Pinpoint the cell where the given text exists, returning its [x, y] midpoint coordinate. 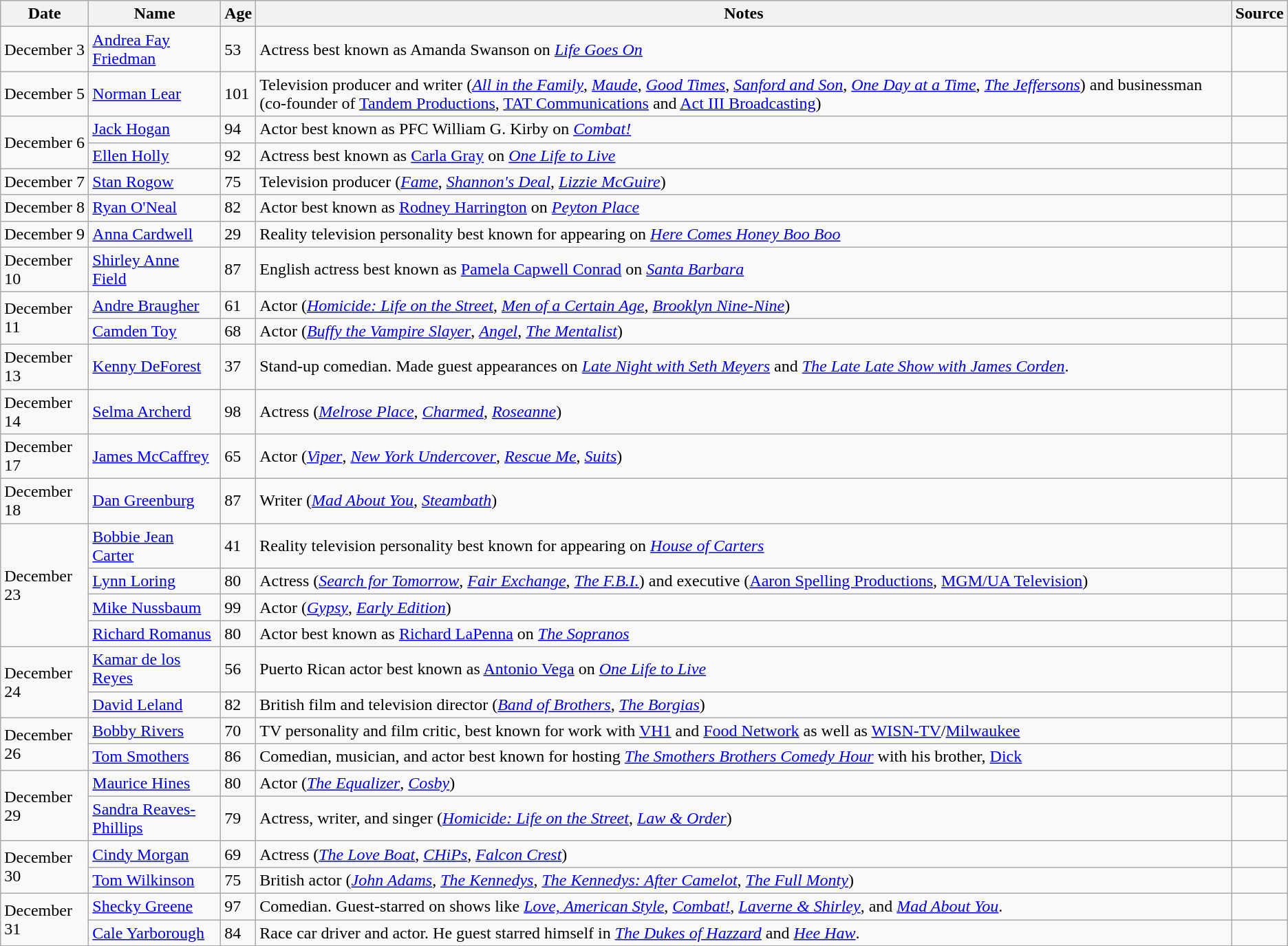
Sandra Reaves-Phillips [155, 819]
Norman Lear [155, 94]
English actress best known as Pamela Capwell Conrad on Santa Barbara [744, 270]
Writer (Mad About You, Steambath) [744, 501]
Actor (Viper, New York Undercover, Rescue Me, Suits) [744, 457]
69 [238, 854]
Kamar de los Reyes [155, 669]
Tom Wilkinson [155, 880]
David Leland [155, 705]
Cindy Morgan [155, 854]
Actor best known as PFC William G. Kirby on Combat! [744, 129]
December 23 [45, 585]
Reality television personality best known for appearing on House of Carters [744, 546]
December 3 [45, 50]
Bobbie Jean Carter [155, 546]
Bobby Rivers [155, 731]
Television producer (Fame, Shannon's Deal, Lizzie McGuire) [744, 182]
Stand-up comedian. Made guest appearances on Late Night with Seth Meyers and The Late Late Show with James Corden. [744, 366]
December 5 [45, 94]
Actor (Buffy the Vampire Slayer, Angel, The Mentalist) [744, 331]
Actor (The Equalizer, Cosby) [744, 783]
56 [238, 669]
Mike Nussbaum [155, 608]
Tom Smothers [155, 757]
December 26 [45, 744]
Reality television personality best known for appearing on Here Comes Honey Boo Boo [744, 234]
Actor best known as Richard LaPenna on The Sopranos [744, 634]
Comedian. Guest-starred on shows like Love, American Style, Combat!, Laverne & Shirley, and Mad About You. [744, 906]
Date [45, 14]
98 [238, 411]
TV personality and film critic, best known for work with VH1 and Food Network as well as WISN-TV/Milwaukee [744, 731]
65 [238, 457]
Actor (Homicide: Life on the Street, Men of a Certain Age, Brooklyn Nine-Nine) [744, 305]
79 [238, 819]
December 17 [45, 457]
Race car driver and actor. He guest starred himself in The Dukes of Hazzard and Hee Haw. [744, 932]
86 [238, 757]
December 7 [45, 182]
41 [238, 546]
British actor (John Adams, The Kennedys, The Kennedys: After Camelot, The Full Monty) [744, 880]
December 31 [45, 919]
99 [238, 608]
Selma Archerd [155, 411]
Maurice Hines [155, 783]
Age [238, 14]
37 [238, 366]
Kenny DeForest [155, 366]
December 24 [45, 682]
Source [1259, 14]
December 30 [45, 867]
James McCaffrey [155, 457]
Actress (Melrose Place, Charmed, Roseanne) [744, 411]
70 [238, 731]
Notes [744, 14]
Andrea Fay Friedman [155, 50]
Anna Cardwell [155, 234]
Actress (The Love Boat, CHiPs, Falcon Crest) [744, 854]
December 11 [45, 318]
British film and television director (Band of Brothers, The Borgias) [744, 705]
97 [238, 906]
Name [155, 14]
Stan Rogow [155, 182]
Andre Braugher [155, 305]
Actress, writer, and singer (Homicide: Life on the Street, Law & Order) [744, 819]
Ryan O'Neal [155, 208]
Ellen Holly [155, 155]
29 [238, 234]
Actress best known as Amanda Swanson on Life Goes On [744, 50]
December 10 [45, 270]
December 6 [45, 142]
December 9 [45, 234]
61 [238, 305]
94 [238, 129]
101 [238, 94]
84 [238, 932]
Actor best known as Rodney Harrington on Peyton Place [744, 208]
Actress (Search for Tomorrow, Fair Exchange, The F.B.I.) and executive (Aaron Spelling Productions, MGM/UA Television) [744, 581]
Shecky Greene [155, 906]
Actress best known as Carla Gray on One Life to Live [744, 155]
December 13 [45, 366]
Actor (Gypsy, Early Edition) [744, 608]
53 [238, 50]
December 14 [45, 411]
Comedian, musician, and actor best known for hosting The Smothers Brothers Comedy Hour with his brother, Dick [744, 757]
Puerto Rican actor best known as Antonio Vega on One Life to Live [744, 669]
Camden Toy [155, 331]
Lynn Loring [155, 581]
Cale Yarborough [155, 932]
December 18 [45, 501]
92 [238, 155]
Richard Romanus [155, 634]
68 [238, 331]
December 8 [45, 208]
Dan Greenburg [155, 501]
Jack Hogan [155, 129]
Shirley Anne Field [155, 270]
December 29 [45, 805]
